Locate the cell with the specified text and output its [X, Y] center coordinate. 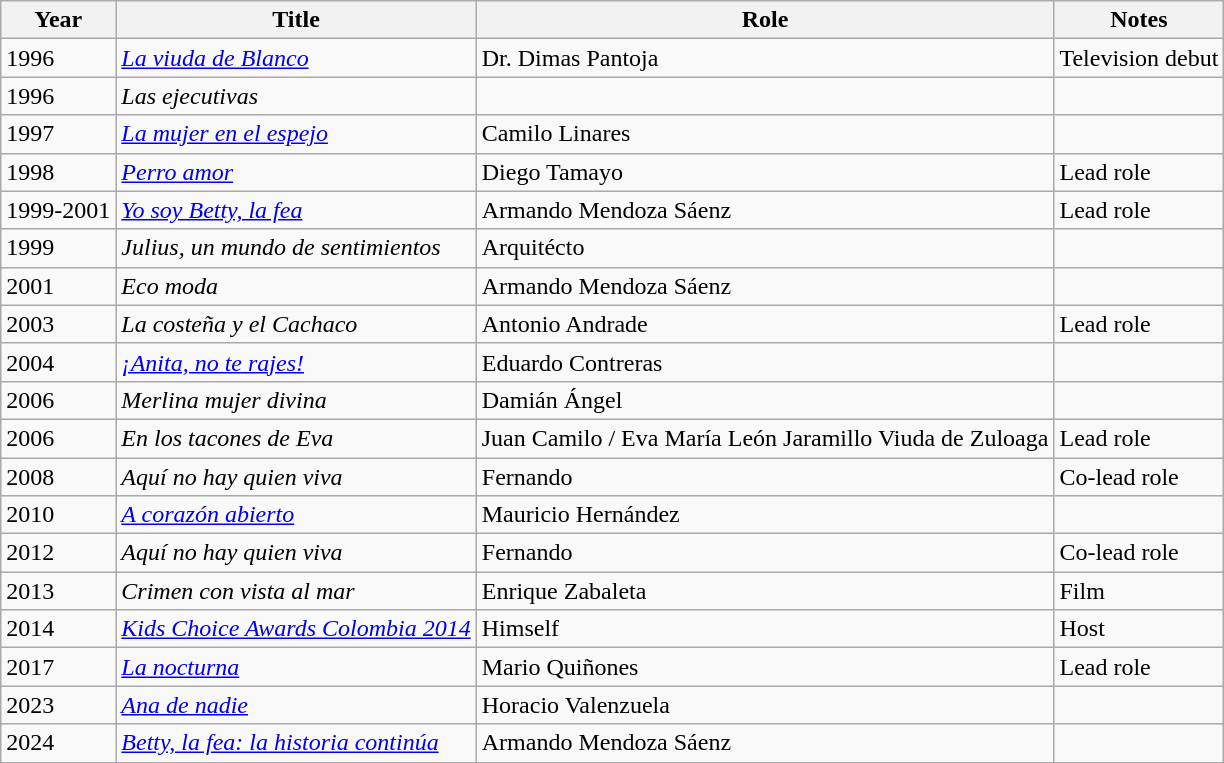
En los tacones de Eva [296, 438]
Crimen con vista al mar [296, 591]
2024 [58, 743]
Damián Ángel [765, 400]
La mujer en el espejo [296, 134]
2003 [58, 324]
2014 [58, 629]
La nocturna [296, 667]
La costeña y el Cachaco [296, 324]
La viuda de Blanco [296, 58]
Mario Quiñones [765, 667]
Julius, un mundo de sentimientos [296, 248]
Arquitécto [765, 248]
1999 [58, 248]
Television debut [1139, 58]
Las ejecutivas [296, 96]
Himself [765, 629]
2008 [58, 477]
2001 [58, 286]
Perro amor [296, 172]
A corazón abierto [296, 515]
2004 [58, 362]
Merlina mujer divina [296, 400]
Camilo Linares [765, 134]
Role [765, 20]
Dr. Dimas Pantoja [765, 58]
Diego Tamayo [765, 172]
Title [296, 20]
Mauricio Hernández [765, 515]
Betty, la fea: la historia continúa [296, 743]
Kids Choice Awards Colombia 2014 [296, 629]
2017 [58, 667]
Enrique Zabaleta [765, 591]
2023 [58, 705]
Ana de nadie [296, 705]
1997 [58, 134]
Notes [1139, 20]
1999-2001 [58, 210]
Horacio Valenzuela [765, 705]
Year [58, 20]
1998 [58, 172]
Eco moda [296, 286]
¡Anita, no te rajes! [296, 362]
2013 [58, 591]
Host [1139, 629]
Film [1139, 591]
Eduardo Contreras [765, 362]
Antonio Andrade [765, 324]
Yo soy Betty, la fea [296, 210]
2012 [58, 553]
2010 [58, 515]
Juan Camilo / Eva María León Jaramillo Viuda de Zuloaga [765, 438]
